Determine the [x, y] coordinate at the center of the cell enclosing the given text.  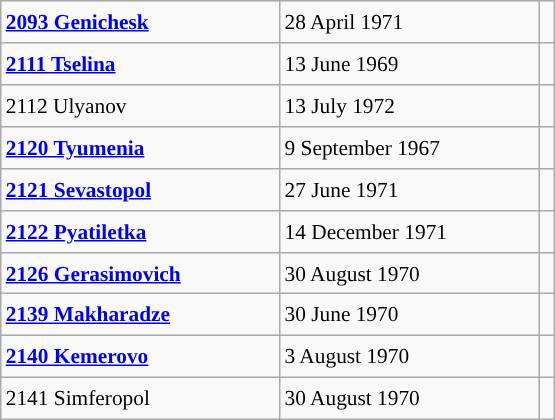
2141 Simferopol [140, 399]
2122 Pyatiletka [140, 231]
27 June 1971 [410, 189]
30 June 1970 [410, 315]
13 July 1972 [410, 106]
14 December 1971 [410, 231]
28 April 1971 [410, 22]
2120 Tyumenia [140, 148]
9 September 1967 [410, 148]
13 June 1969 [410, 64]
2121 Sevastopol [140, 189]
2111 Tselina [140, 64]
2140 Kemerovo [140, 357]
2112 Ulyanov [140, 106]
2093 Genichesk [140, 22]
2139 Makharadze [140, 315]
3 August 1970 [410, 357]
2126 Gerasimovich [140, 273]
